Detect which cell encompasses the target text, then output its (X, Y) center coordinate. 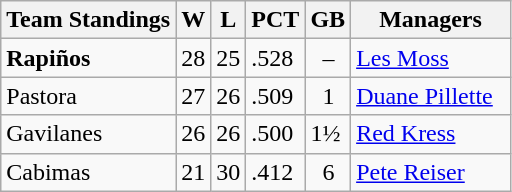
Duane Pillette (431, 96)
21 (194, 172)
1 (328, 96)
.509 (276, 96)
PCT (276, 20)
Pete Reiser (431, 172)
Managers (431, 20)
W (194, 20)
25 (228, 58)
Les Moss (431, 58)
Gavilanes (88, 134)
Pastora (88, 96)
.412 (276, 172)
30 (228, 172)
L (228, 20)
.528 (276, 58)
Team Standings (88, 20)
27 (194, 96)
28 (194, 58)
1½ (328, 134)
.500 (276, 134)
Rapiños (88, 58)
GB (328, 20)
Cabimas (88, 172)
– (328, 58)
6 (328, 172)
Red Kress (431, 134)
